Capture the cell that displays the provided text and extract its (X, Y) central coordinate. 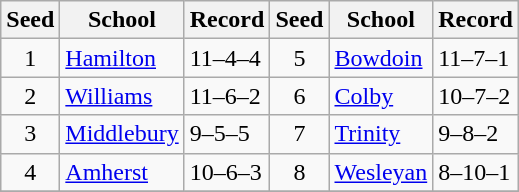
Middlebury (122, 134)
Colby (381, 96)
1 (30, 58)
Williams (122, 96)
Trinity (381, 134)
10–7–2 (476, 96)
2 (30, 96)
11–7–1 (476, 58)
10–6–3 (227, 172)
4 (30, 172)
7 (300, 134)
3 (30, 134)
8–10–1 (476, 172)
Amherst (122, 172)
9–8–2 (476, 134)
Hamilton (122, 58)
8 (300, 172)
6 (300, 96)
11–6–2 (227, 96)
9–5–5 (227, 134)
Bowdoin (381, 58)
5 (300, 58)
Wesleyan (381, 172)
11–4–4 (227, 58)
